Output the (x, y) coordinate of the center of the cell containing the given text.  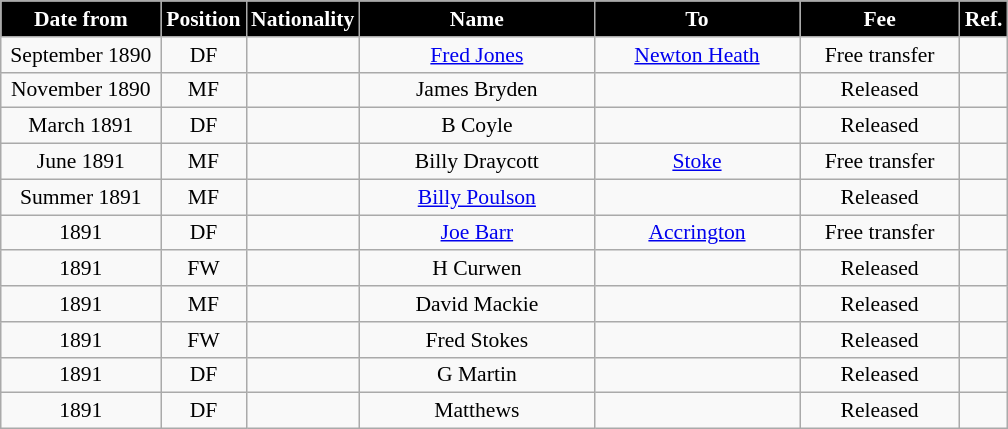
Stoke (696, 162)
Matthews (476, 411)
G Martin (476, 375)
Nationality (302, 19)
Date from (81, 19)
Ref. (984, 19)
Fred Jones (476, 55)
September 1890 (81, 55)
Fred Stokes (476, 340)
June 1891 (81, 162)
B Coyle (476, 126)
Summer 1891 (81, 197)
Billy Poulson (476, 197)
Joe Barr (476, 233)
Accrington (696, 233)
March 1891 (81, 126)
H Curwen (476, 269)
To (696, 19)
Name (476, 19)
Fee (880, 19)
David Mackie (476, 304)
Position (204, 19)
Billy Draycott (476, 162)
Newton Heath (696, 55)
November 1890 (81, 90)
James Bryden (476, 90)
